Identify which cell holds the provided text, then report its (x, y) central coordinate. 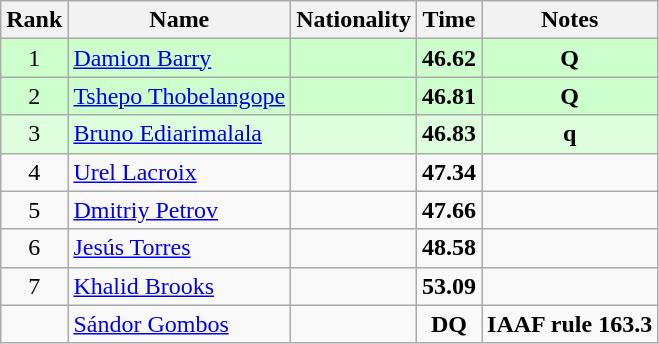
Dmitriy Petrov (180, 210)
Rank (34, 20)
Sándor Gombos (180, 324)
46.83 (448, 134)
Nationality (354, 20)
Name (180, 20)
IAAF rule 163.3 (570, 324)
Jesús Torres (180, 248)
46.62 (448, 58)
7 (34, 286)
46.81 (448, 96)
Notes (570, 20)
6 (34, 248)
1 (34, 58)
Damion Barry (180, 58)
DQ (448, 324)
q (570, 134)
3 (34, 134)
5 (34, 210)
Time (448, 20)
Bruno Ediarimalala (180, 134)
48.58 (448, 248)
Tshepo Thobelangope (180, 96)
47.66 (448, 210)
4 (34, 172)
47.34 (448, 172)
Urel Lacroix (180, 172)
Khalid Brooks (180, 286)
53.09 (448, 286)
2 (34, 96)
